Identify which cell holds the provided text, then report its (x, y) central coordinate. 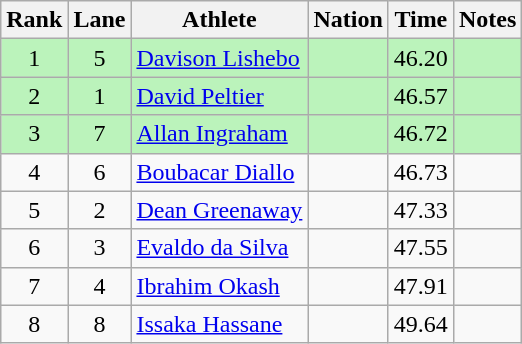
46.73 (420, 172)
Athlete (220, 20)
46.72 (420, 134)
47.91 (420, 286)
Ibrahim Okash (220, 286)
Boubacar Diallo (220, 172)
Issaka Hassane (220, 324)
Allan Ingraham (220, 134)
47.55 (420, 248)
46.57 (420, 96)
David Peltier (220, 96)
Time (420, 20)
Rank (34, 20)
Evaldo da Silva (220, 248)
Dean Greenaway (220, 210)
Notes (487, 20)
49.64 (420, 324)
Davison Lishebo (220, 58)
46.20 (420, 58)
Lane (100, 20)
47.33 (420, 210)
Nation (348, 20)
